Find where the given text appears and provide that cell's center as [X, Y] coordinate. 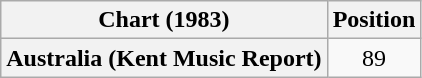
89 [374, 58]
Australia (Kent Music Report) [164, 58]
Chart (1983) [164, 20]
Position [374, 20]
